Detect which cell encompasses the target text, then output its (X, Y) center coordinate. 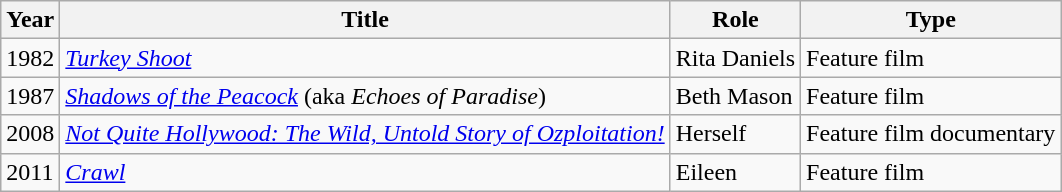
Crawl (365, 172)
Not Quite Hollywood: The Wild, Untold Story of Ozploitation! (365, 134)
2008 (30, 134)
Title (365, 20)
Herself (735, 134)
Type (931, 20)
Feature film documentary (931, 134)
2011 (30, 172)
Eileen (735, 172)
Year (30, 20)
1987 (30, 96)
Shadows of the Peacock (aka Echoes of Paradise) (365, 96)
1982 (30, 58)
Role (735, 20)
Turkey Shoot (365, 58)
Beth Mason (735, 96)
Rita Daniels (735, 58)
